Scan for the cell matching the given text and deliver its [x, y] coordinate at center. 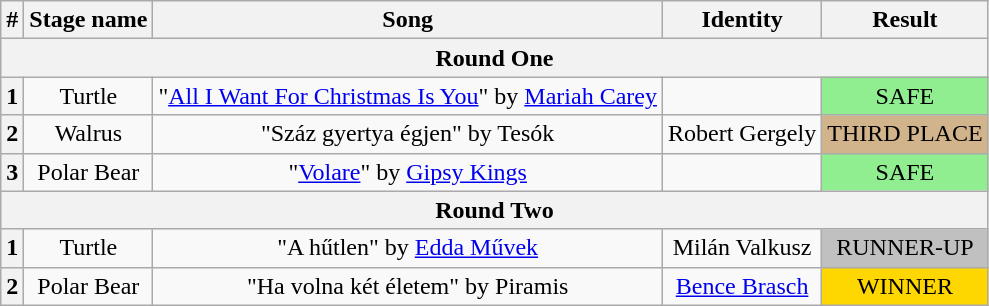
Round One [494, 58]
Milán Valkusz [742, 248]
Identity [742, 20]
Round Two [494, 210]
RUNNER-UP [905, 248]
THIRD PLACE [905, 134]
"Volare" by Gipsy Kings [408, 172]
Song [408, 20]
"A hűtlen" by Edda Művek [408, 248]
Robert Gergely [742, 134]
"Ha volna két életem" by Piramis [408, 286]
Bence Brasch [742, 286]
# [12, 20]
WINNER [905, 286]
Result [905, 20]
"All I Want For Christmas Is You" by Mariah Carey [408, 96]
3 [12, 172]
Stage name [88, 20]
"Száz gyertya égjen" by Tesók [408, 134]
Walrus [88, 134]
